From the cell containing the given text, extract its center point as [X, Y] coordinate. 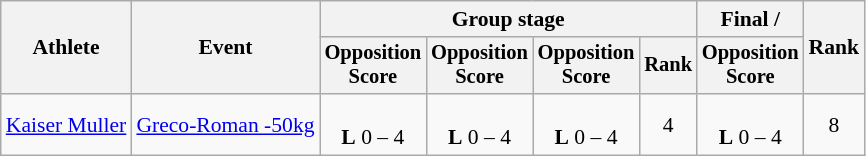
Greco-Roman -50kg [225, 124]
Athlete [66, 48]
Kaiser Muller [66, 124]
Group stage [508, 19]
Event [225, 48]
4 [668, 124]
8 [834, 124]
Final / [750, 19]
